Pinpoint the cell where the given text exists, returning its (x, y) midpoint coordinate. 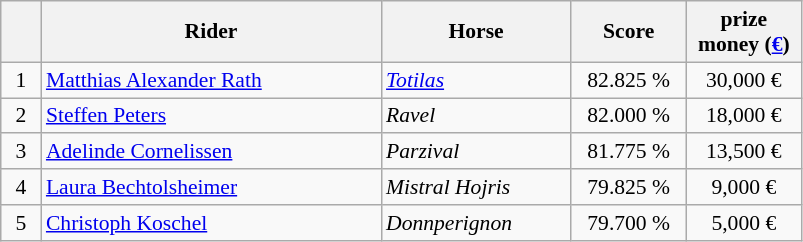
2 (21, 116)
Ravel (476, 116)
9,000 € (744, 187)
1 (21, 80)
Steffen Peters (211, 116)
Parzival (476, 152)
Christoph Koschel (211, 223)
Donnperignon (476, 223)
Matthias Alexander Rath (211, 80)
13,500 € (744, 152)
79.825 % (628, 187)
Horse (476, 32)
18,000 € (744, 116)
5,000 € (744, 223)
Laura Bechtolsheimer (211, 187)
4 (21, 187)
81.775 % (628, 152)
30,000 € (744, 80)
Mistral Hojris (476, 187)
5 (21, 223)
79.700 % (628, 223)
Adelinde Cornelissen (211, 152)
Score (628, 32)
3 (21, 152)
Totilas (476, 80)
Rider (211, 32)
82.000 % (628, 116)
82.825 % (628, 80)
prizemoney (€) (744, 32)
